Extract the [X, Y] coordinate from the center of the cell holding the provided text.  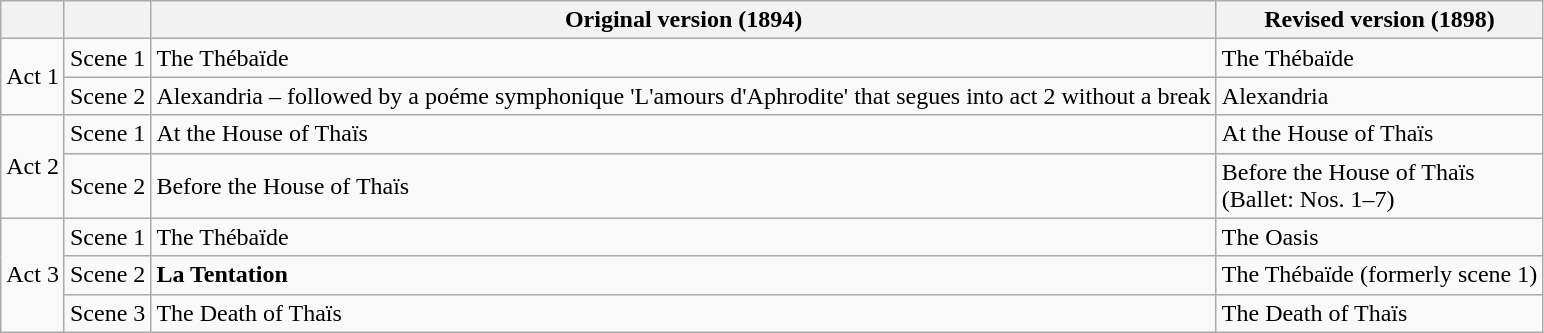
Act 1 [33, 77]
Act 3 [33, 275]
La Tentation [684, 275]
Scene 3 [107, 313]
Revised version (1898) [1379, 20]
Original version (1894) [684, 20]
Before the House of Thaïs(Ballet: Nos. 1–7) [1379, 186]
Before the House of Thaïs [684, 186]
The Oasis [1379, 237]
The Thébaïde (formerly scene 1) [1379, 275]
Act 2 [33, 166]
Alexandria – followed by a poéme symphonique 'L'amours d'Aphrodite' that segues into act 2 without a break [684, 96]
Alexandria [1379, 96]
